Detect which cell encompasses the target text, then output its [X, Y] center coordinate. 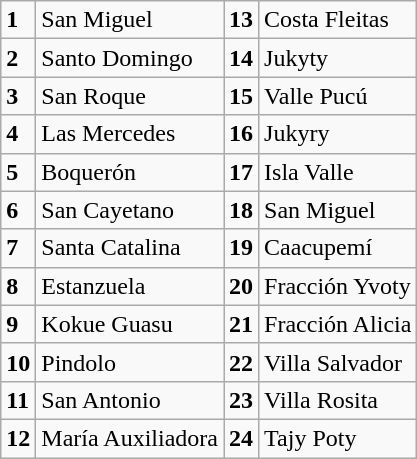
Fracción Alicia [338, 324]
San Roque [130, 96]
6 [18, 210]
Villa Rosita [338, 400]
Jukyty [338, 58]
15 [242, 96]
17 [242, 172]
12 [18, 438]
Valle Pucú [338, 96]
23 [242, 400]
Kokue Guasu [130, 324]
4 [18, 134]
3 [18, 96]
1 [18, 20]
Fracción Yvoty [338, 286]
20 [242, 286]
Pindolo [130, 362]
Boquerón [130, 172]
8 [18, 286]
19 [242, 248]
Tajy Poty [338, 438]
16 [242, 134]
22 [242, 362]
Santo Domingo [130, 58]
5 [18, 172]
Caacupemí [338, 248]
María Auxiliadora [130, 438]
Costa Fleitas [338, 20]
21 [242, 324]
10 [18, 362]
Estanzuela [130, 286]
9 [18, 324]
14 [242, 58]
Jukyry [338, 134]
2 [18, 58]
18 [242, 210]
13 [242, 20]
11 [18, 400]
Las Mercedes [130, 134]
24 [242, 438]
7 [18, 248]
San Antonio [130, 400]
Isla Valle [338, 172]
Villa Salvador [338, 362]
Santa Catalina [130, 248]
San Cayetano [130, 210]
